Search for the cell housing the specified text and yield its (X, Y) center coordinate. 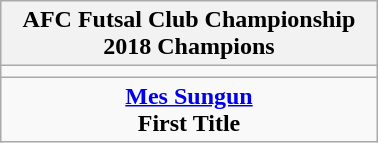
AFC Futsal Club Championship 2018 Champions (189, 34)
Mes SungunFirst Title (189, 110)
